Determine the [x, y] coordinate at the center of the cell enclosing the given text.  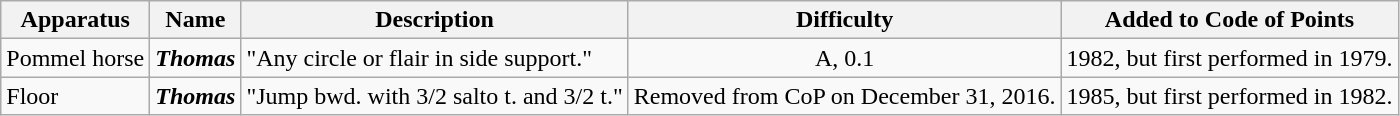
Difficulty [844, 20]
"Any circle or flair in side support." [434, 58]
A, 0.1 [844, 58]
Name [196, 20]
Floor [76, 96]
1982, but first performed in 1979. [1230, 58]
Added to Code of Points [1230, 20]
Pommel horse [76, 58]
Removed from CoP on December 31, 2016. [844, 96]
Apparatus [76, 20]
Description [434, 20]
1985, but first performed in 1982. [1230, 96]
"Jump bwd. with 3/2 salto t. and 3/2 t." [434, 96]
